Find where the given text appears and provide that cell's center as [X, Y] coordinate. 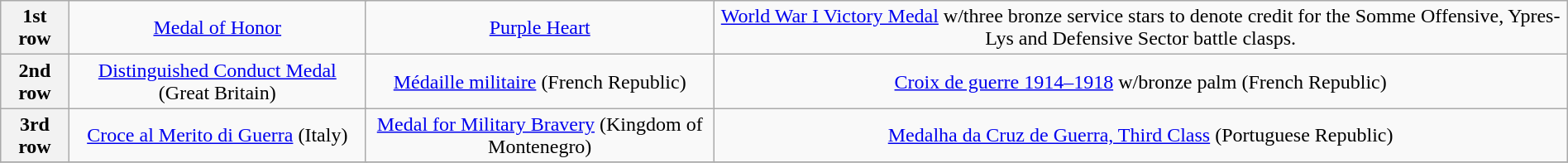
Croix de guerre 1914–1918 w/bronze palm (French Republic) [1140, 81]
Purple Heart [539, 28]
Medal of Honor [217, 28]
World War I Victory Medal w/three bronze service stars to denote credit for the Somme Offensive, Ypres-Lys and Defensive Sector battle clasps. [1140, 28]
Medalha da Cruz de Guerra, Third Class (Portuguese Republic) [1140, 136]
Distinguished Conduct Medal (Great Britain) [217, 81]
2nd row [35, 81]
3rd row [35, 136]
1st row [35, 28]
Médaille militaire (French Republic) [539, 81]
Croce al Merito di Guerra (Italy) [217, 136]
Medal for Military Bravery (Kingdom of Montenegro) [539, 136]
